Find where the given text appears and provide that cell's center as [x, y] coordinate. 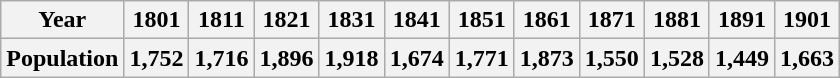
1,550 [612, 58]
1,771 [482, 58]
Year [62, 20]
1,918 [352, 58]
1,674 [416, 58]
1831 [352, 20]
1,716 [222, 58]
1,528 [676, 58]
1,663 [806, 58]
1,873 [546, 58]
1871 [612, 20]
1861 [546, 20]
1,752 [156, 58]
1811 [222, 20]
1881 [676, 20]
1,449 [742, 58]
1821 [286, 20]
1801 [156, 20]
1891 [742, 20]
1851 [482, 20]
Population [62, 58]
1841 [416, 20]
1,896 [286, 58]
1901 [806, 20]
